Provide the (x, y) coordinate of the cell's center where the given text is located.  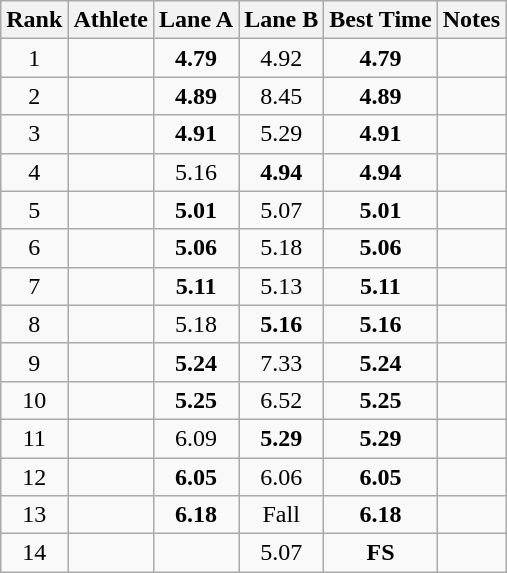
10 (34, 400)
9 (34, 362)
13 (34, 515)
Athlete (111, 20)
5.13 (282, 286)
1 (34, 58)
8.45 (282, 96)
Lane A (196, 20)
6.09 (196, 438)
14 (34, 553)
6 (34, 248)
7.33 (282, 362)
Lane B (282, 20)
6.06 (282, 477)
8 (34, 324)
Best Time (381, 20)
7 (34, 286)
5 (34, 210)
FS (381, 553)
3 (34, 134)
Rank (34, 20)
Notes (471, 20)
2 (34, 96)
Fall (282, 515)
6.52 (282, 400)
4.92 (282, 58)
12 (34, 477)
11 (34, 438)
4 (34, 172)
